Identify which cell holds the provided text, then report its [X, Y] central coordinate. 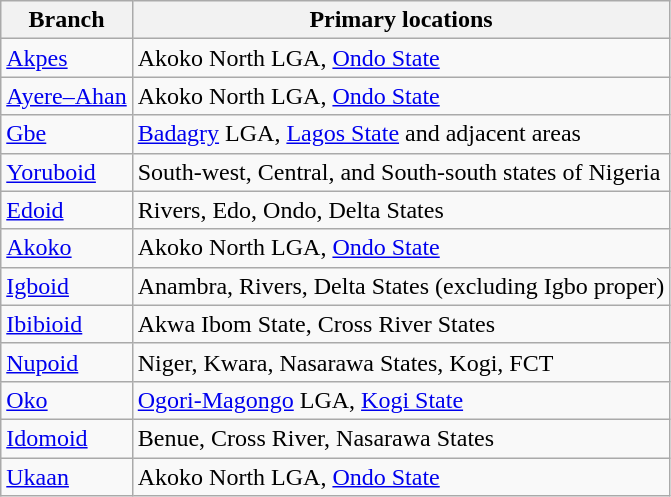
South-west, Central, and South-south states of Nigeria [401, 172]
Edoid [66, 210]
Branch [66, 20]
Niger, Kwara, Nasarawa States, Kogi, FCT [401, 362]
Akpes [66, 58]
Yoruboid [66, 172]
Ukaan [66, 477]
Igboid [66, 286]
Rivers, Edo, Ondo, Delta States [401, 210]
Anambra, Rivers, Delta States (excluding Igbo proper) [401, 286]
Ibibioid [66, 324]
Oko [66, 400]
Akoko [66, 248]
Ayere–Ahan [66, 96]
Primary locations [401, 20]
Benue, Cross River, Nasarawa States [401, 438]
Akwa Ibom State, Cross River States [401, 324]
Ogori-Magongo LGA, Kogi State [401, 400]
Badagry LGA, Lagos State and adjacent areas [401, 134]
Idomoid [66, 438]
Gbe [66, 134]
Nupoid [66, 362]
